Find where the given text appears and provide that cell's center as [x, y] coordinate. 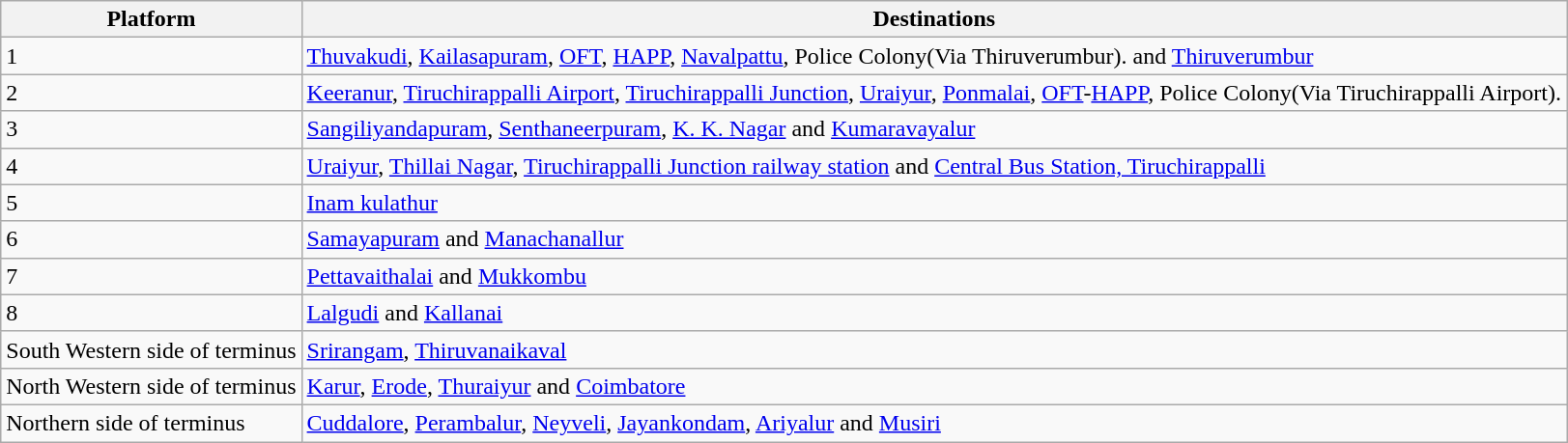
Destinations [933, 19]
Uraiyur, Thillai Nagar, Tiruchirappalli Junction railway station and Central Bus Station, Tiruchirappalli [933, 166]
Pettavaithalai and Mukkombu [933, 276]
7 [151, 276]
Inam kulathur [933, 203]
Northern side of terminus [151, 423]
2 [151, 93]
4 [151, 166]
Karur, Erode, Thuraiyur and Coimbatore [933, 386]
Samayapuram and Manachanallur [933, 239]
Lalgudi and Kallanai [933, 313]
South Western side of terminus [151, 349]
5 [151, 203]
3 [151, 129]
Keeranur, Tiruchirappalli Airport, Tiruchirappalli Junction, Uraiyur, Ponmalai, OFT-HAPP, Police Colony(Via Tiruchirappalli Airport). [933, 93]
North Western side of terminus [151, 386]
Cuddalore, Perambalur, Neyveli, Jayankondam, Ariyalur and Musiri [933, 423]
8 [151, 313]
Srirangam, Thiruvanaikaval [933, 349]
Sangiliyandapuram, Senthaneerpuram, K. K. Nagar and Kumaravayalur [933, 129]
Thuvakudi, Kailasapuram, OFT, HAPP, Navalpattu, Police Colony(Via Thiruverumbur). and Thiruverumbur [933, 56]
Platform [151, 19]
6 [151, 239]
1 [151, 56]
